Pinpoint the cell where the given text exists, returning its (x, y) midpoint coordinate. 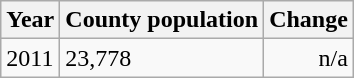
n/a (309, 58)
23,778 (162, 58)
Year (30, 20)
Change (309, 20)
County population (162, 20)
2011 (30, 58)
